Capture the cell that displays the provided text and extract its [x, y] central coordinate. 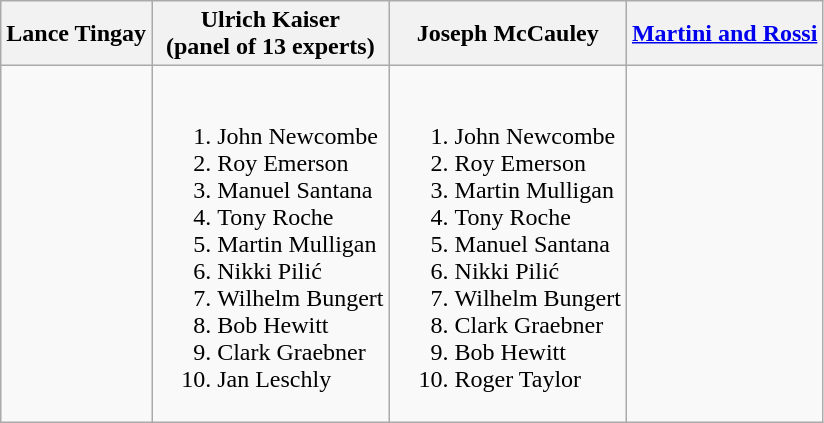
Lance Tingay [76, 34]
Joseph McCauley [508, 34]
Ulrich Kaiser(panel of 13 experts) [270, 34]
Martini and Rossi [724, 34]
John Newcombe Roy Emerson Manuel Santana Tony Roche Martin Mulligan Nikki Pilić Wilhelm Bungert Bob Hewitt Clark Graebner Jan Leschly [270, 244]
John Newcombe Roy Emerson Martin Mulligan Tony Roche Manuel Santana Nikki Pilić Wilhelm Bungert Clark Graebner Bob Hewitt Roger Taylor [508, 244]
